Capture the cell that displays the provided text and extract its [x, y] central coordinate. 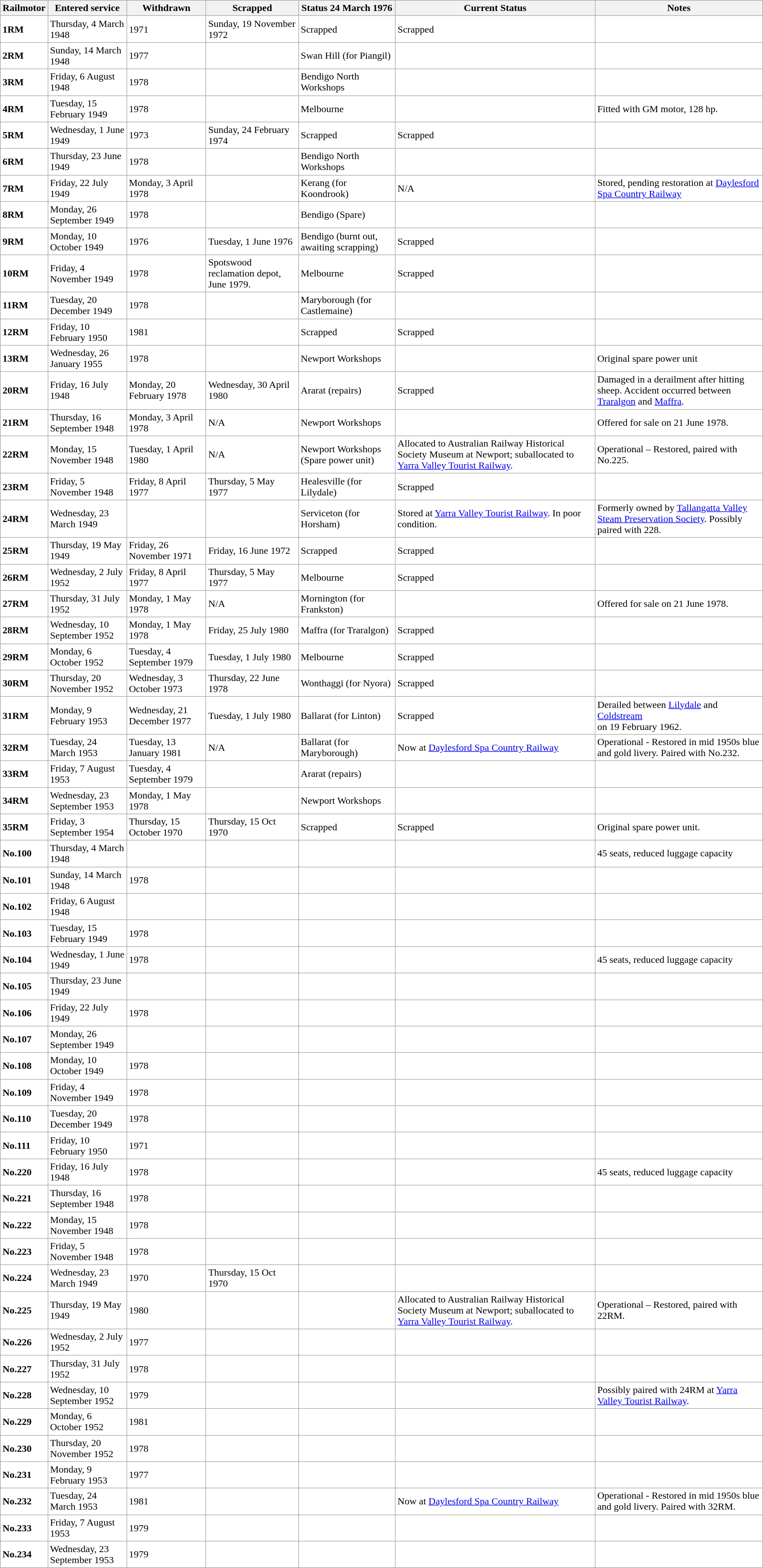
No.227 [24, 1369]
Entered service [87, 8]
21RM [24, 422]
No.106 [24, 1013]
Operational – Restored, paired with No.225. [679, 455]
28RM [24, 630]
Friday, 16 June 1972 [252, 551]
Mornington (for Frankston) [347, 604]
23RM [24, 487]
1RM [24, 29]
Wonthaggi (for Nyora) [347, 683]
12RM [24, 332]
6RM [24, 161]
30RM [24, 683]
Friday, 3 September 1954 [87, 827]
Maryborough (for Castlemaine) [347, 305]
Newport Workshops (Spare power unit) [347, 455]
Original spare power unit. [679, 827]
Withdrawn [166, 8]
8RM [24, 215]
20RM [24, 391]
No.230 [24, 1449]
No.103 [24, 933]
Wednesday, 3 October 1973 [166, 683]
Wednesday, 30 April 1980 [252, 391]
29RM [24, 657]
No.225 [24, 1310]
No.107 [24, 1039]
No.109 [24, 1092]
No.100 [24, 854]
Serviceton (for Horsham) [347, 519]
Formerly owned by Tallangatta Valley Steam Preservation Society. Possibly paired with 228. [679, 519]
32RM [24, 747]
22RM [24, 455]
No.222 [24, 1225]
4RM [24, 108]
No.233 [24, 1528]
1973 [166, 135]
Friday, 26 November 1971 [166, 551]
Tuesday, 1 April 1980 [166, 455]
No.101 [24, 880]
2RM [24, 55]
Bendigo (burnt out, awaiting scrapping) [347, 241]
Ballarat (for Linton) [347, 715]
Status 24 March 1976 [347, 8]
Operational - Restored in mid 1950s blue and gold livery. Paired with 32RM. [679, 1502]
Current Status [495, 8]
Thursday, 22 June 1978 [252, 683]
11RM [24, 305]
No.110 [24, 1119]
No.102 [24, 907]
Swan Hill (for Piangil) [347, 55]
No.221 [24, 1198]
9RM [24, 241]
No.229 [24, 1422]
7RM [24, 188]
35RM [24, 827]
Sunday, 24 February 1974 [252, 135]
31RM [24, 715]
Tuesday, 1 June 1976 [252, 241]
Original spare power unit [679, 359]
No.111 [24, 1145]
No.220 [24, 1172]
10RM [24, 273]
24RM [24, 519]
1980 [166, 1310]
No.108 [24, 1066]
Bendigo (Spare) [347, 215]
Railmotor [24, 8]
Spotswood reclamation depot, June 1979. [252, 273]
No.105 [24, 986]
Monday, 20 February 1978 [166, 391]
1976 [166, 241]
Stored, pending restoration at Daylesford Spa Country Railway [679, 188]
No.224 [24, 1278]
27RM [24, 604]
13RM [24, 359]
No.234 [24, 1555]
Tuesday, 13 January 1981 [166, 747]
Derailed between Lilydale and Coldstream on 19 February 1962. [679, 715]
34RM [24, 800]
No.232 [24, 1502]
Wednesday, 26 January 1955 [87, 359]
No.223 [24, 1252]
Kerang (for Koondrook) [347, 188]
No.104 [24, 960]
Ballarat (for Maryborough) [347, 747]
Possibly paired with 24RM at Yarra Valley Tourist Railway. [679, 1395]
Thursday, 15 October 1970 [166, 827]
Notes [679, 8]
Operational – Restored, paired with 22RM. [679, 1310]
Damaged in a derailment after hitting sheep. Accident occurred between Traralgon and Maffra. [679, 391]
Maffra (for Traralgon) [347, 630]
1970 [166, 1278]
3RM [24, 82]
Wednesday, 21 December 1977 [166, 715]
33RM [24, 774]
No.231 [24, 1475]
Healesville (for Lilydale) [347, 487]
No.228 [24, 1395]
Friday, 25 July 1980 [252, 630]
25RM [24, 551]
No.226 [24, 1342]
Sunday, 19 November 1972 [252, 29]
Fitted with GM motor, 128 hp. [679, 108]
Operational - Restored in mid 1950s blue and gold livery. Paired with No.232. [679, 747]
5RM [24, 135]
Stored at Yarra Valley Tourist Railway. In poor condition. [495, 519]
26RM [24, 577]
